From the cell containing the given text, extract its center point as (X, Y) coordinate. 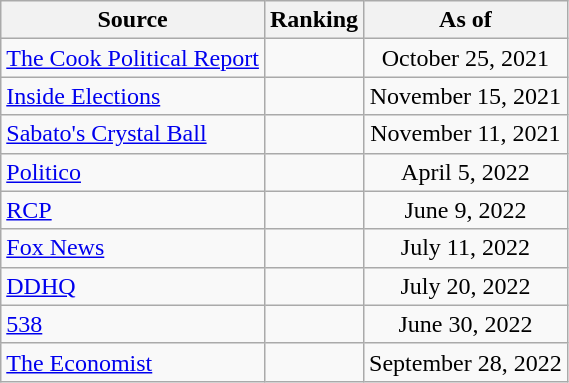
September 28, 2022 (466, 362)
As of (466, 20)
July 11, 2022 (466, 248)
RCP (133, 210)
538 (133, 324)
Sabato's Crystal Ball (133, 134)
The Cook Political Report (133, 58)
Inside Elections (133, 96)
July 20, 2022 (466, 286)
Ranking (314, 20)
June 9, 2022 (466, 210)
November 11, 2021 (466, 134)
June 30, 2022 (466, 324)
Fox News (133, 248)
The Economist (133, 362)
DDHQ (133, 286)
Source (133, 20)
Politico (133, 172)
April 5, 2022 (466, 172)
October 25, 2021 (466, 58)
November 15, 2021 (466, 96)
